Provide the [x, y] coordinate of the cell's center where the given text is located.  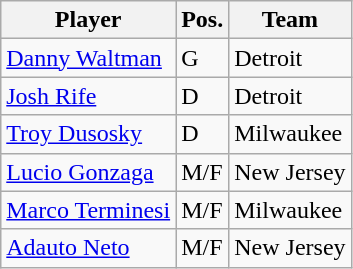
Adauto Neto [88, 248]
Player [88, 20]
G [202, 58]
Marco Terminesi [88, 210]
Josh Rife [88, 96]
Danny Waltman [88, 58]
Lucio Gonzaga [88, 172]
Pos. [202, 20]
Troy Dusosky [88, 134]
Team [290, 20]
